Output the [X, Y] coordinate of the center of the cell containing the given text.  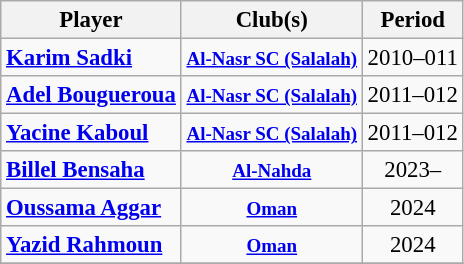
Yacine Kaboul [91, 133]
Yazid Rahmoun [91, 245]
Karim Sadki [91, 58]
Adel Bougueroua [91, 95]
Oussama Aggar [91, 208]
Billel Bensaha [91, 170]
Club(s) [272, 20]
2023– [412, 170]
Player [91, 20]
Al-Nahda [272, 170]
Period [412, 20]
2010–011 [412, 58]
